Determine the [X, Y] coordinate at the center of the cell enclosing the given text.  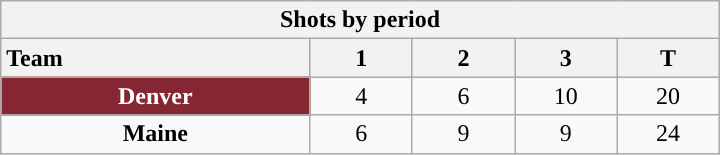
Shots by period [360, 20]
Team [156, 58]
1 [361, 58]
2 [463, 58]
10 [566, 96]
T [668, 58]
4 [361, 96]
20 [668, 96]
Maine [156, 134]
3 [566, 58]
24 [668, 134]
Denver [156, 96]
